Identify which cell holds the provided text, then report its (X, Y) central coordinate. 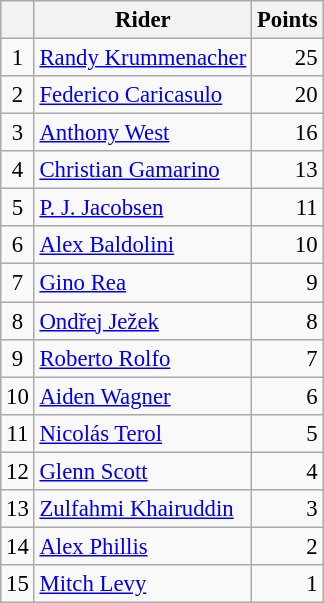
Alex Baldolini (142, 245)
Points (288, 20)
15 (18, 584)
25 (288, 58)
Nicolás Terol (142, 433)
Randy Krummenacher (142, 58)
Zulfahmi Khairuddin (142, 509)
Rider (142, 20)
Christian Gamarino (142, 170)
Gino Rea (142, 283)
Alex Phillis (142, 546)
Ondřej Ježek (142, 321)
Anthony West (142, 133)
12 (18, 471)
Aiden Wagner (142, 396)
16 (288, 133)
14 (18, 546)
20 (288, 95)
Mitch Levy (142, 584)
Roberto Rolfo (142, 358)
P. J. Jacobsen (142, 208)
Federico Caricasulo (142, 95)
Glenn Scott (142, 471)
